Return [x, y] of the center of cell containing provided text 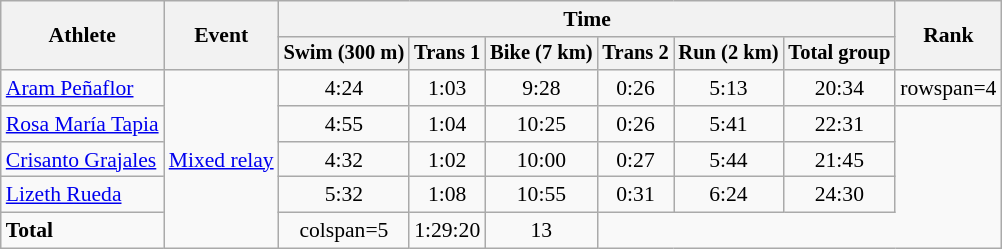
4:24 [344, 88]
21:45 [839, 160]
Total [82, 231]
5:32 [344, 195]
Crisanto Grajales [82, 160]
Mixed relay [222, 159]
Event [222, 36]
6:24 [729, 195]
4:55 [344, 124]
Bike (7 km) [541, 54]
Swim (300 m) [344, 54]
5:13 [729, 88]
0:27 [636, 160]
1:08 [447, 195]
Rosa María Tapia [82, 124]
Trans 1 [447, 54]
Athlete [82, 36]
13 [541, 231]
10:55 [541, 195]
22:31 [839, 124]
24:30 [839, 195]
Trans 2 [636, 54]
Rank [948, 36]
Lizeth Rueda [82, 195]
20:34 [839, 88]
colspan=5 [344, 231]
rowspan=4 [948, 88]
10:00 [541, 160]
Time [588, 19]
5:44 [729, 160]
9:28 [541, 88]
1:04 [447, 124]
1:03 [447, 88]
1:29:20 [447, 231]
0:31 [636, 195]
10:25 [541, 124]
4:32 [344, 160]
Run (2 km) [729, 54]
Total group [839, 54]
5:41 [729, 124]
1:02 [447, 160]
Aram Peñaflor [82, 88]
